Detect which cell encompasses the target text, then output its [x, y] center coordinate. 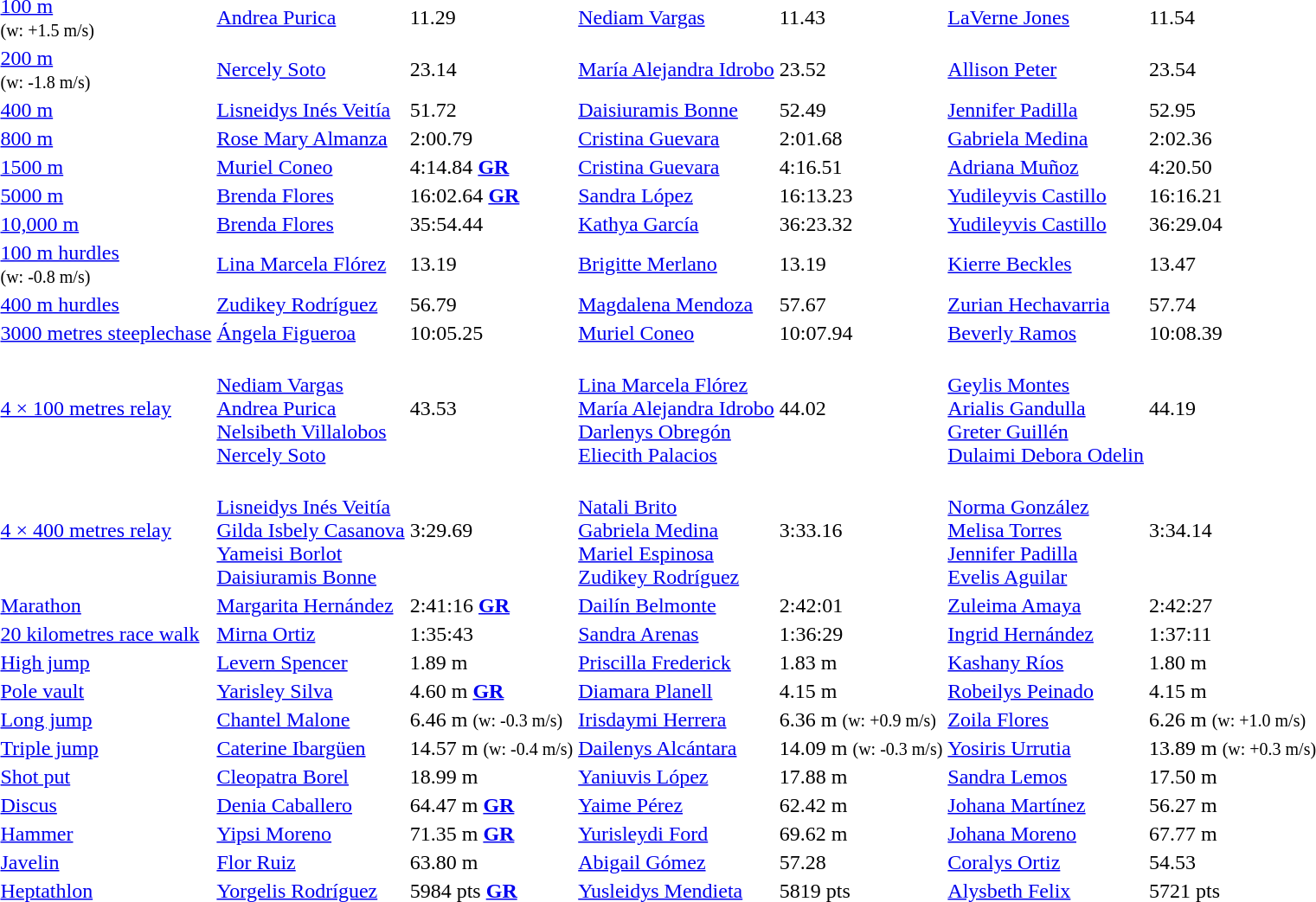
52.49 [861, 110]
Ingrid Hernández [1046, 634]
Denia Caballero [311, 805]
Abigail Gómez [677, 862]
Geylis MontesArialis GandullaGreter GuillénDulaimi Debora Odelin [1046, 408]
Robeilys Peinado [1046, 691]
2:41:16 GR [491, 605]
18.99 m [491, 777]
Priscilla Frederick [677, 662]
17.88 m [861, 777]
43.53 [491, 408]
Yipsi Moreno [311, 834]
4:16.51 [861, 167]
14.09 m (w: -0.3 m/s) [861, 748]
Caterine Ibargüen [311, 748]
1.89 m [491, 662]
35:54.44 [491, 224]
Natali BritoGabriela MedinaMariel EspinosaZudikey Rodríguez [677, 530]
Chantel Malone [311, 720]
María Alejandra Idrobo [677, 69]
14.57 m (w: -0.4 m/s) [491, 748]
Dailenys Alcántara [677, 748]
Lina Marcela FlórezMaría Alejandra IdroboDarlenys ObregónEliecith Palacios [677, 408]
Zudikey Rodríguez [311, 304]
6.36 m (w: +0.9 m/s) [861, 720]
2:00.79 [491, 138]
Kierre Beckles [1046, 265]
Rose Mary Almanza [311, 138]
69.62 m [861, 834]
62.42 m [861, 805]
Margarita Hernández [311, 605]
Yaime Pérez [677, 805]
Lina Marcela Flórez [311, 265]
Allison Peter [1046, 69]
Levern Spencer [311, 662]
3:33.16 [861, 530]
Coralys Ortiz [1046, 862]
Sandra Arenas [677, 634]
36:23.32 [861, 224]
Flor Ruiz [311, 862]
Daisiuramis Bonne [677, 110]
Yurisleydi Ford [677, 834]
16:13.23 [861, 195]
2:42:01 [861, 605]
Dailín Belmonte [677, 605]
57.28 [861, 862]
4.15 m [861, 691]
Brigitte Merlano [677, 265]
71.35 m GR [491, 834]
23.14 [491, 69]
57.67 [861, 304]
4:14.84 GR [491, 167]
10:05.25 [491, 333]
Yaniuvis López [677, 777]
Nediam VargasAndrea PuricaNelsibeth VillalobosNercely Soto [311, 408]
Adriana Muñoz [1046, 167]
51.72 [491, 110]
64.47 m GR [491, 805]
Irisdaymi Herrera [677, 720]
6.46 m (w: -0.3 m/s) [491, 720]
Jennifer Padilla [1046, 110]
Zurian Hechavarria [1046, 304]
63.80 m [491, 862]
Mirna Ortiz [311, 634]
1:35:43 [491, 634]
Johana Martínez [1046, 805]
Sandra López [677, 195]
Lisneidys Inés VeitíaGilda Isbely Casanova Yameisi BorlotDaisiuramis Bonne [311, 530]
1:36:29 [861, 634]
Zoila Flores [1046, 720]
Beverly Ramos [1046, 333]
Kashany Ríos [1046, 662]
Cleopatra Borel [311, 777]
4.60 m GR [491, 691]
Kathya García [677, 224]
Magdalena Mendoza [677, 304]
2:01.68 [861, 138]
Sandra Lemos [1046, 777]
Nercely Soto [311, 69]
44.02 [861, 408]
23.52 [861, 69]
10:07.94 [861, 333]
56.79 [491, 304]
Zuleima Amaya [1046, 605]
1.83 m [861, 662]
Johana Moreno [1046, 834]
Lisneidys Inés Veitía [311, 110]
3:29.69 [491, 530]
Norma GonzálezMelisa TorresJennifer PadillaEvelis Aguilar [1046, 530]
16:02.64 GR [491, 195]
Ángela Figueroa [311, 333]
Yarisley Silva [311, 691]
Yosiris Urrutia [1046, 748]
Gabriela Medina [1046, 138]
Diamara Planell [677, 691]
